Scan for the cell matching the given text and deliver its [x, y] coordinate at center. 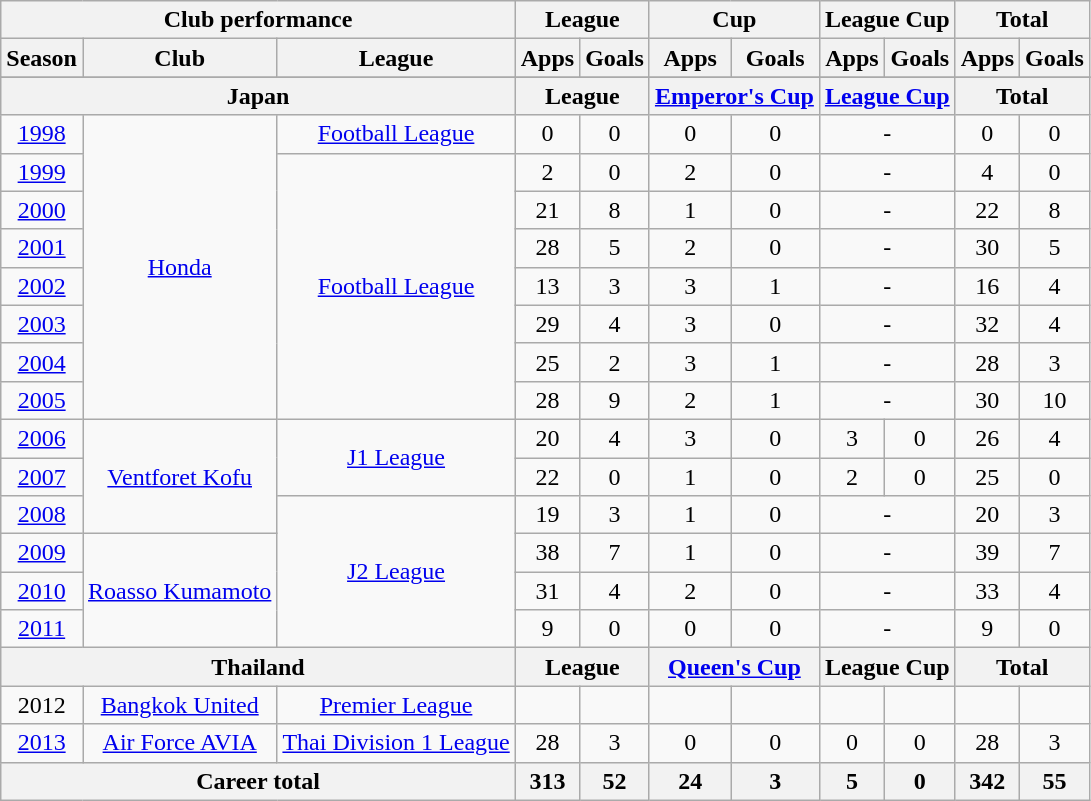
2000 [42, 210]
Queen's Cup [734, 667]
29 [547, 324]
10 [1055, 400]
2013 [42, 743]
19 [547, 515]
2001 [42, 248]
55 [1055, 781]
Thai Division 1 League [396, 743]
2003 [42, 324]
2012 [42, 705]
Premier League [396, 705]
32 [987, 324]
52 [615, 781]
Air Force AVIA [179, 743]
Emperor's Cup [734, 96]
Career total [258, 781]
21 [547, 210]
2010 [42, 591]
2002 [42, 286]
33 [987, 591]
2009 [42, 553]
2004 [42, 362]
1999 [42, 172]
38 [547, 553]
J2 League [396, 572]
31 [547, 591]
2008 [42, 515]
24 [690, 781]
39 [987, 553]
2007 [42, 477]
13 [547, 286]
16 [987, 286]
1998 [42, 134]
Club [179, 58]
J1 League [396, 457]
2011 [42, 629]
Japan [258, 96]
Thailand [258, 667]
Honda [179, 267]
2006 [42, 438]
2005 [42, 400]
Season [42, 58]
313 [547, 781]
Cup [734, 20]
342 [987, 781]
26 [987, 438]
Bangkok United [179, 705]
Ventforet Kofu [179, 476]
Club performance [258, 20]
Roasso Kumamoto [179, 591]
